Return the (X, Y) coordinate for the center point of the cell that contains the specified text.  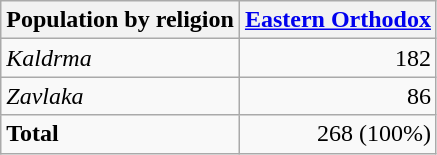
86 (338, 96)
Total (120, 134)
182 (338, 58)
Population by religion (120, 20)
Zavlaka (120, 96)
268 (100%) (338, 134)
Kaldrma (120, 58)
Eastern Orthodox (338, 20)
